Determine the (X, Y) coordinate at the center of the cell enclosing the given text.  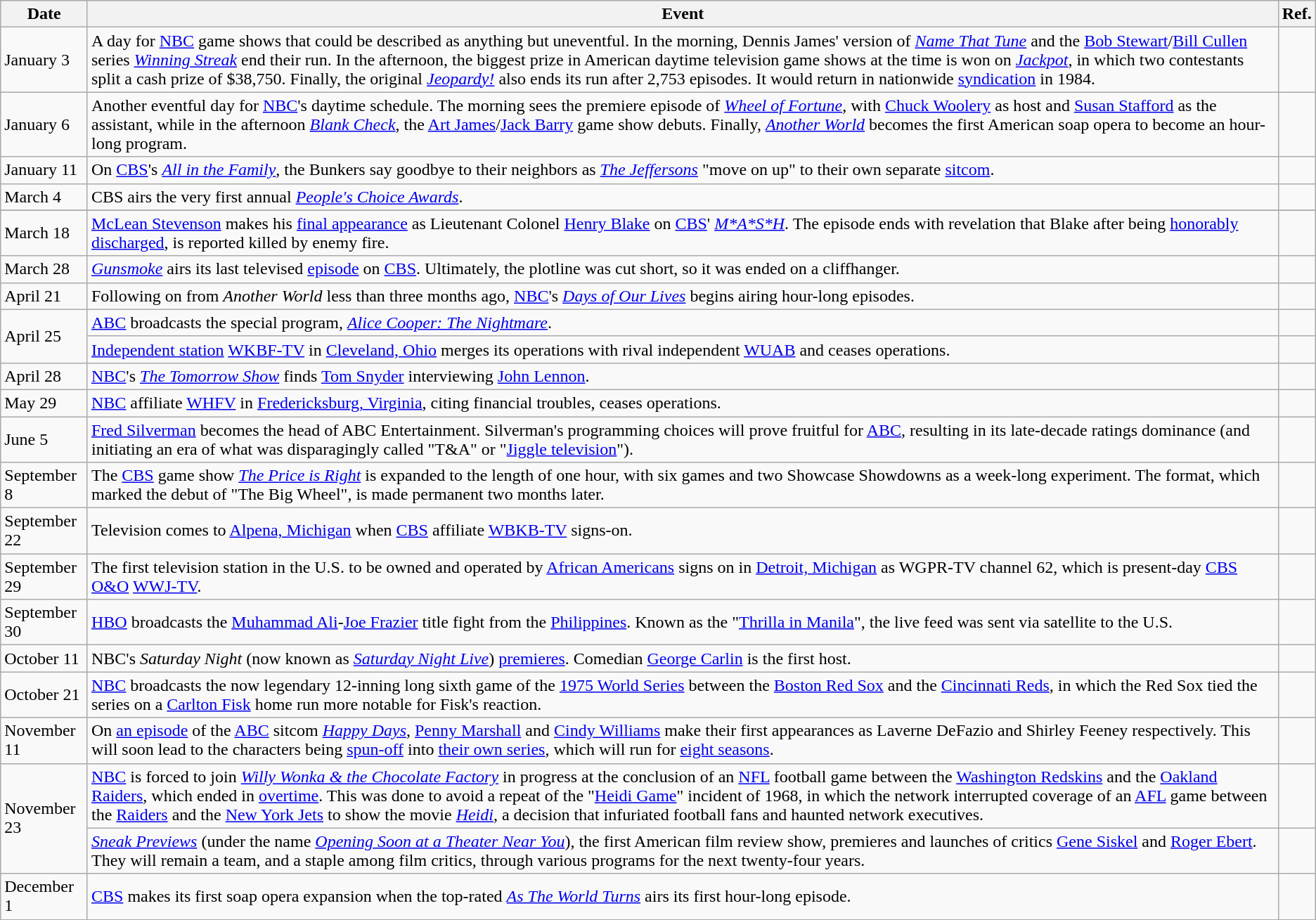
December 1 (44, 897)
November 23 (44, 818)
September 29 (44, 576)
NBC affiliate WHFV in Fredericksburg, Virginia, citing financial troubles, ceases operations. (683, 403)
September 8 (44, 485)
Ref. (1296, 14)
September 22 (44, 531)
June 5 (44, 439)
NBC's The Tomorrow Show finds Tom Snyder interviewing John Lennon. (683, 376)
Independent station WKBF-TV in Cleveland, Ohio merges its operations with rival independent WUAB and ceases operations. (683, 349)
October 11 (44, 659)
CBS makes its first soap opera expansion when the top-rated As The World Turns airs its first hour-long episode. (683, 897)
January 11 (44, 170)
November 11 (44, 741)
January 6 (44, 124)
Event (683, 14)
On CBS's All in the Family, the Bunkers say goodbye to their neighbors as The Jeffersons "move on up" to their own separate sitcom. (683, 170)
April 28 (44, 376)
Television comes to Alpena, Michigan when CBS affiliate WBKB-TV signs-on. (683, 531)
October 21 (44, 694)
March 4 (44, 197)
Gunsmoke airs its last televised episode on CBS. Ultimately, the plotline was cut short, so it was ended on a cliffhanger. (683, 269)
CBS airs the very first annual People's Choice Awards. (683, 197)
Following on from Another World less than three months ago, NBC's Days of Our Lives begins airing hour-long episodes. (683, 296)
September 30 (44, 623)
March 28 (44, 269)
NBC's Saturday Night (now known as Saturday Night Live) premieres. Comedian George Carlin is the first host. (683, 659)
April 21 (44, 296)
March 18 (44, 233)
May 29 (44, 403)
January 3 (44, 60)
April 25 (44, 336)
Date (44, 14)
ABC broadcasts the special program, Alice Cooper: The Nightmare. (683, 323)
